Find where the given text appears and provide that cell's center as [x, y] coordinate. 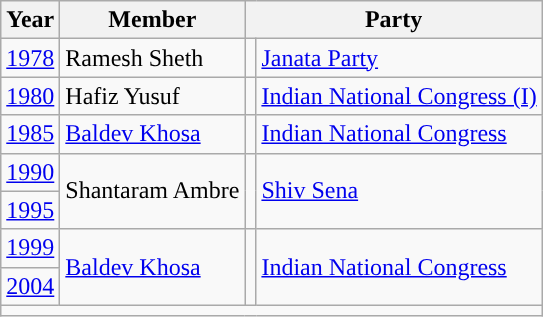
1978 [30, 58]
Year [30, 20]
1985 [30, 134]
Party [394, 20]
1990 [30, 172]
1995 [30, 210]
1999 [30, 248]
Indian National Congress (I) [399, 96]
Ramesh Sheth [152, 58]
Member [152, 20]
1980 [30, 96]
Shantaram Ambre [152, 191]
Shiv Sena [399, 191]
Hafiz Yusuf [152, 96]
2004 [30, 286]
Janata Party [399, 58]
